Scan for the cell matching the given text and deliver its [X, Y] coordinate at center. 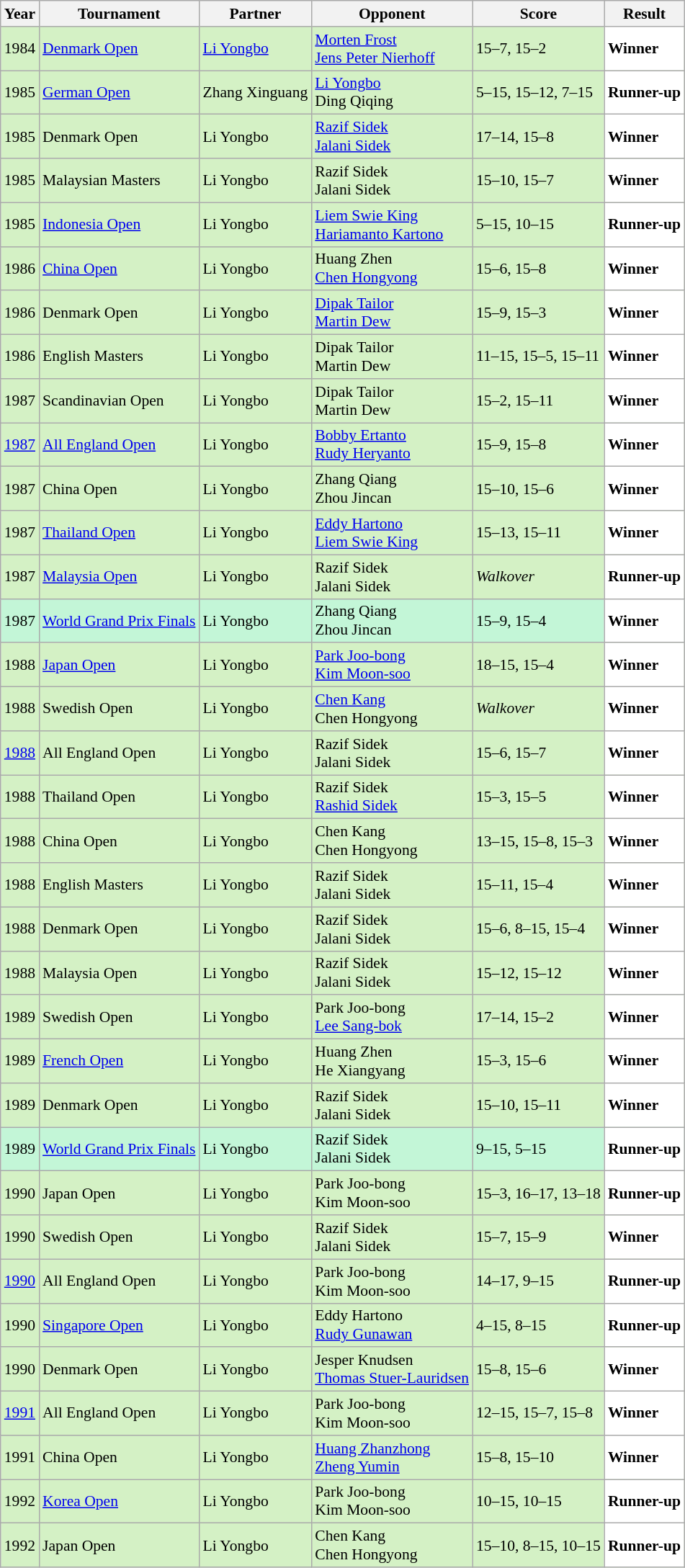
14–17, 9–15 [539, 1281]
12–15, 15–7, 15–8 [539, 1413]
18–15, 15–4 [539, 666]
Korea Open [119, 1501]
Morten Frost Jens Peter Nierhoff [392, 49]
11–15, 15–5, 15–11 [539, 357]
15–9, 15–3 [539, 313]
15–9, 15–4 [539, 621]
Year [20, 14]
French Open [119, 1062]
15–8, 15–6 [539, 1370]
German Open [119, 92]
4–15, 8–15 [539, 1325]
Jesper Knudsen Thomas Stuer-Lauridsen [392, 1370]
15–6, 8–15, 15–4 [539, 929]
Eddy Hartono Rudy Gunawan [392, 1325]
5–15, 15–12, 7–15 [539, 92]
Opponent [392, 14]
Malaysian Masters [119, 180]
Tournament [119, 14]
Scandinavian Open [119, 400]
13–15, 15–8, 15–3 [539, 841]
Zhang Xinguang [255, 92]
Huang Zhanzhong Zheng Yumin [392, 1458]
Eddy Hartono Liem Swie King [392, 533]
9–15, 5–15 [539, 1150]
10–15, 10–15 [539, 1501]
Result [644, 14]
Partner [255, 14]
15–10, 15–11 [539, 1105]
Huang Zhen He Xiangyang [392, 1062]
5–15, 10–15 [539, 225]
Indonesia Open [119, 225]
15–12, 15–12 [539, 972]
15–7, 15–9 [539, 1237]
15–6, 15–8 [539, 268]
Singapore Open [119, 1325]
15–9, 15–8 [539, 445]
15–11, 15–4 [539, 884]
1984 [20, 49]
Li Yongbo Ding Qiqing [392, 92]
15–7, 15–2 [539, 49]
15–10, 15–7 [539, 180]
15–10, 15–6 [539, 488]
Liem Swie King Hariamanto Kartono [392, 225]
15–3, 15–6 [539, 1062]
15–6, 15–7 [539, 753]
15–3, 15–5 [539, 797]
15–3, 16–17, 13–18 [539, 1193]
Park Joo-bong Lee Sang-bok [392, 1017]
17–14, 15–2 [539, 1017]
Razif Sidek Rashid Sidek [392, 797]
Bobby Ertanto Rudy Heryanto [392, 445]
15–10, 8–15, 10–15 [539, 1546]
15–2, 15–11 [539, 400]
15–8, 15–10 [539, 1458]
Huang Zhen Chen Hongyong [392, 268]
17–14, 15–8 [539, 137]
Score [539, 14]
15–13, 15–11 [539, 533]
